From the cell containing the given text, extract its center point as (X, Y) coordinate. 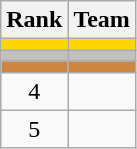
5 (34, 129)
4 (34, 91)
Rank (34, 20)
Team (102, 20)
